Locate the cell with the specified text and output its [x, y] center coordinate. 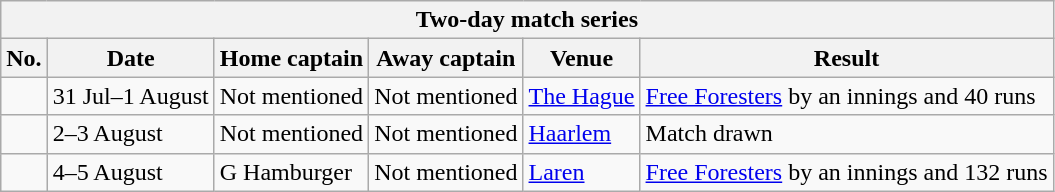
31 Jul–1 August [130, 96]
Venue [582, 58]
The Hague [582, 96]
2–3 August [130, 134]
Laren [582, 172]
Match drawn [846, 134]
Free Foresters by an innings and 132 runs [846, 172]
Haarlem [582, 134]
Result [846, 58]
Two-day match series [527, 20]
No. [24, 58]
G Hamburger [291, 172]
Free Foresters by an innings and 40 runs [846, 96]
4–5 August [130, 172]
Away captain [446, 58]
Home captain [291, 58]
Date [130, 58]
